Extract the (X, Y) coordinate from the center of the cell holding the provided text.  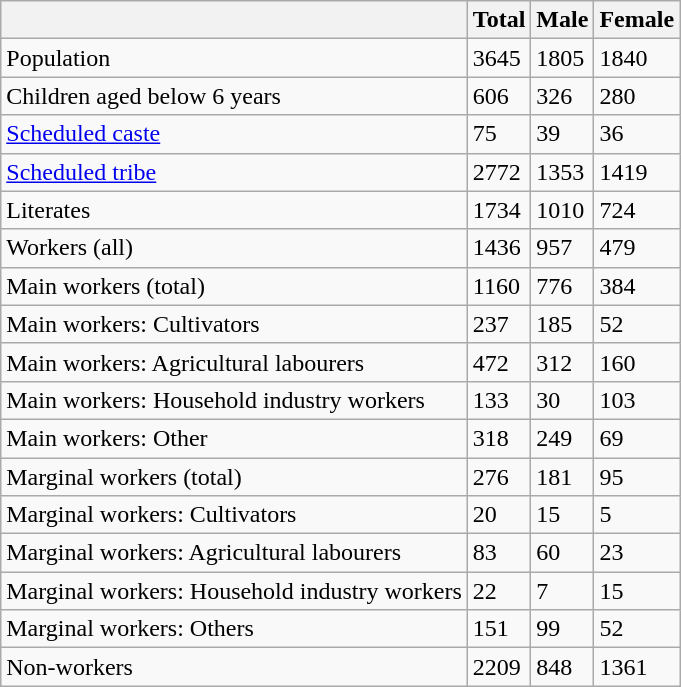
724 (637, 210)
Marginal workers: Agricultural labourers (234, 553)
60 (562, 553)
276 (499, 477)
3645 (499, 58)
69 (637, 438)
2209 (499, 667)
Marginal workers: Household industry workers (234, 591)
1353 (562, 172)
30 (562, 400)
318 (499, 438)
479 (637, 248)
1160 (499, 286)
Scheduled tribe (234, 172)
776 (562, 286)
Workers (all) (234, 248)
Children aged below 6 years (234, 96)
95 (637, 477)
Main workers: Cultivators (234, 324)
957 (562, 248)
99 (562, 629)
384 (637, 286)
23 (637, 553)
2772 (499, 172)
160 (637, 362)
22 (499, 591)
1805 (562, 58)
1361 (637, 667)
Marginal workers (total) (234, 477)
Literates (234, 210)
103 (637, 400)
1419 (637, 172)
Marginal workers: Others (234, 629)
1734 (499, 210)
5 (637, 515)
1436 (499, 248)
Marginal workers: Cultivators (234, 515)
312 (562, 362)
83 (499, 553)
Main workers: Household industry workers (234, 400)
151 (499, 629)
7 (562, 591)
39 (562, 134)
181 (562, 477)
Female (637, 20)
1840 (637, 58)
606 (499, 96)
Scheduled caste (234, 134)
185 (562, 324)
36 (637, 134)
326 (562, 96)
Total (499, 20)
Population (234, 58)
75 (499, 134)
Main workers: Agricultural labourers (234, 362)
472 (499, 362)
Main workers (total) (234, 286)
237 (499, 324)
1010 (562, 210)
848 (562, 667)
133 (499, 400)
Main workers: Other (234, 438)
Male (562, 20)
Non-workers (234, 667)
280 (637, 96)
20 (499, 515)
249 (562, 438)
